Detect which cell encompasses the target text, then output its (x, y) center coordinate. 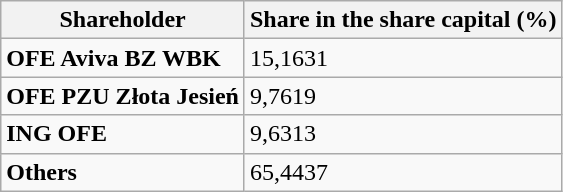
Others (123, 172)
65,4437 (403, 172)
9,7619 (403, 96)
Shareholder (123, 20)
ING OFE (123, 134)
OFE PZU Złota Jesień (123, 96)
9,6313 (403, 134)
OFE Aviva BZ WBK (123, 58)
Share in the share capital (%) (403, 20)
15,1631 (403, 58)
